Locate the cell with the specified text and output its [x, y] center coordinate. 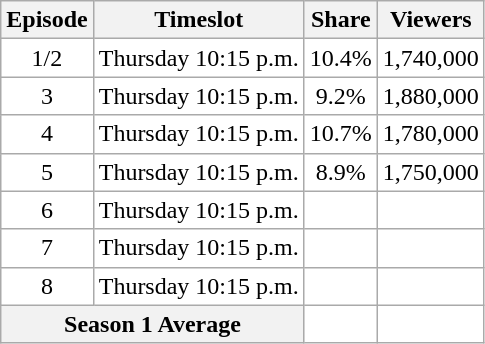
10.7% [340, 134]
8 [47, 286]
Episode [47, 20]
8.9% [340, 172]
1,750,000 [430, 172]
4 [47, 134]
1,880,000 [430, 96]
Season 1 Average [152, 324]
5 [47, 172]
9.2% [340, 96]
Viewers [430, 20]
Timeslot [198, 20]
10.4% [340, 58]
3 [47, 96]
1,740,000 [430, 58]
1,780,000 [430, 134]
6 [47, 210]
1/2 [47, 58]
7 [47, 248]
Share [340, 20]
